From the cell containing the given text, extract its center point as [X, Y] coordinate. 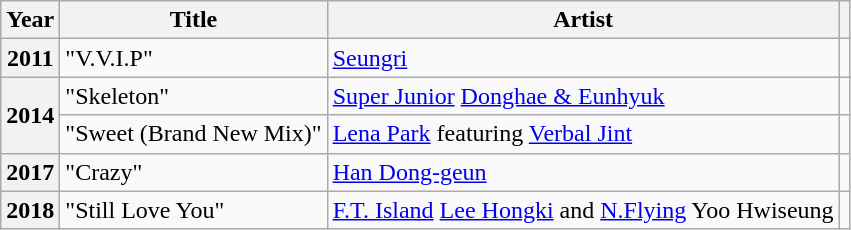
F.T. Island Lee Hongki and N.Flying Yoo Hwiseung [583, 210]
2011 [30, 58]
Lena Park featuring Verbal Jint [583, 134]
"Sweet (Brand New Mix)" [194, 134]
"Skeleton" [194, 96]
"V.V.I.P" [194, 58]
Title [194, 20]
Year [30, 20]
2017 [30, 172]
"Crazy" [194, 172]
Han Dong-geun [583, 172]
Super Junior Donghae & Eunhyuk [583, 96]
"Still Love You" [194, 210]
Seungri [583, 58]
2018 [30, 210]
Artist [583, 20]
2014 [30, 115]
